Identify which cell holds the provided text, then report its [x, y] central coordinate. 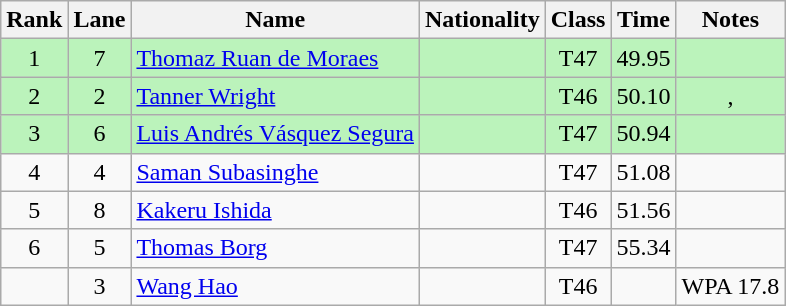
50.94 [644, 134]
Thomas Borg [276, 248]
Tanner Wright [276, 96]
55.34 [644, 248]
7 [100, 58]
WPA 17.8 [730, 286]
Name [276, 20]
Class [578, 20]
Lane [100, 20]
Thomaz Ruan de Moraes [276, 58]
51.08 [644, 172]
Luis Andrés Vásquez Segura [276, 134]
, [730, 96]
8 [100, 210]
Saman Subasinghe [276, 172]
Notes [730, 20]
Rank [34, 20]
51.56 [644, 210]
Time [644, 20]
1 [34, 58]
Wang Hao [276, 286]
Nationality [482, 20]
Kakeru Ishida [276, 210]
50.10 [644, 96]
49.95 [644, 58]
